Locate the cell with the specified text and output its (x, y) center coordinate. 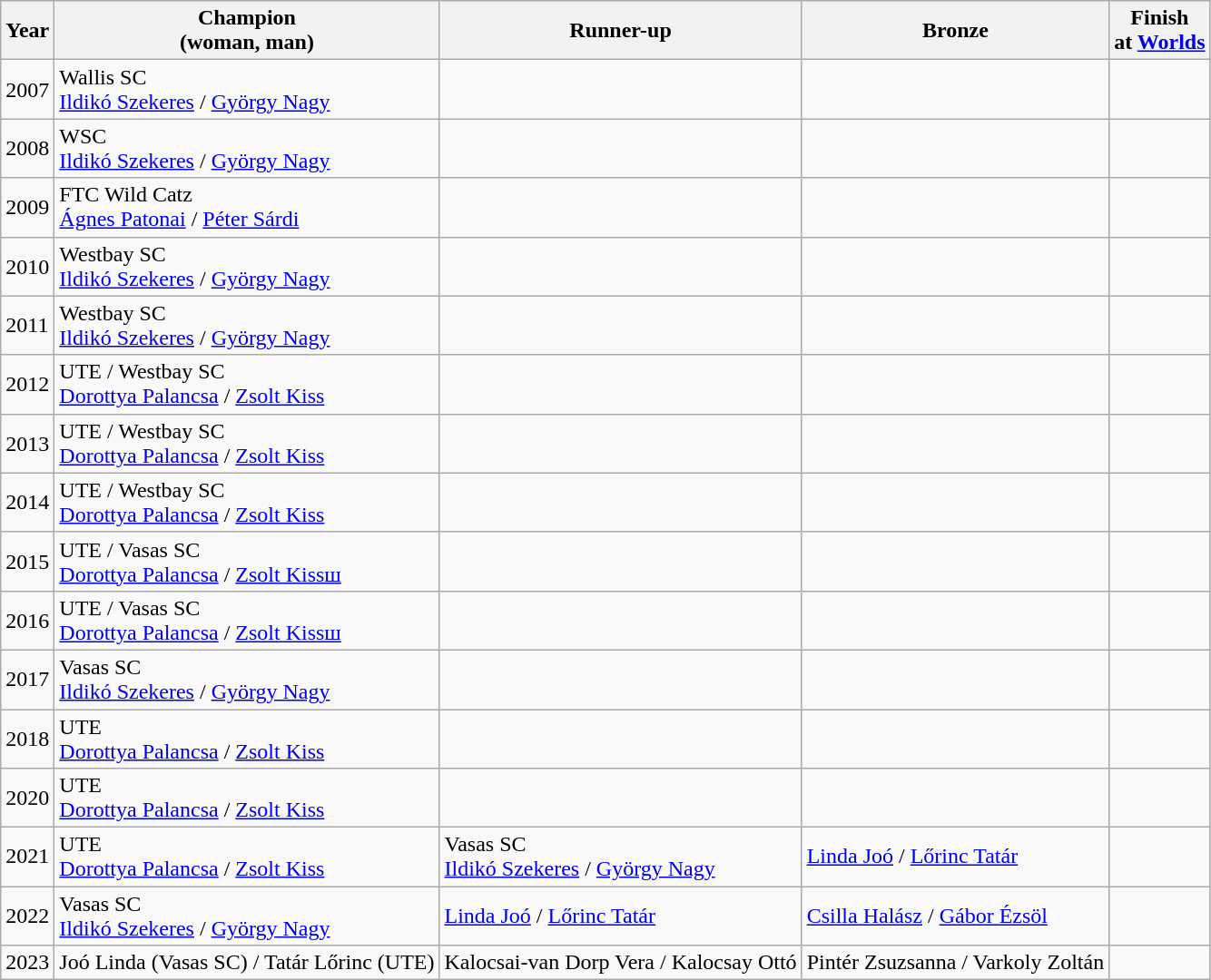
Finishat Worlds (1160, 31)
Champion(woman, man) (247, 31)
Year (27, 31)
FTC Wild CatzÁgnes Patonai / Péter Sárdi (247, 207)
2014 (27, 503)
2008 (27, 149)
2010 (27, 267)
2011 (27, 325)
2009 (27, 207)
2007 (27, 89)
2023 (27, 963)
2016 (27, 621)
Joó Linda (Vasas SC) / Tatár Lőrinc (UTE) (247, 963)
2018 (27, 739)
2017 (27, 679)
2020 (27, 799)
2022 (27, 916)
Csilla Halász / Gábor Ézsöl (955, 916)
2012 (27, 385)
WSCIldikó Szekeres / György Nagy (247, 149)
2013 (27, 443)
Wallis SCIldikó Szekeres / György Nagy (247, 89)
2015 (27, 561)
Runner-up (621, 31)
2021 (27, 857)
Pintér Zsuzsanna / Varkoly Zoltán (955, 963)
Bronze (955, 31)
Kalocsai-van Dorp Vera / Kalocsay Ottó (621, 963)
